Return the (x, y) coordinate for the center point of the cell that contains the specified text.  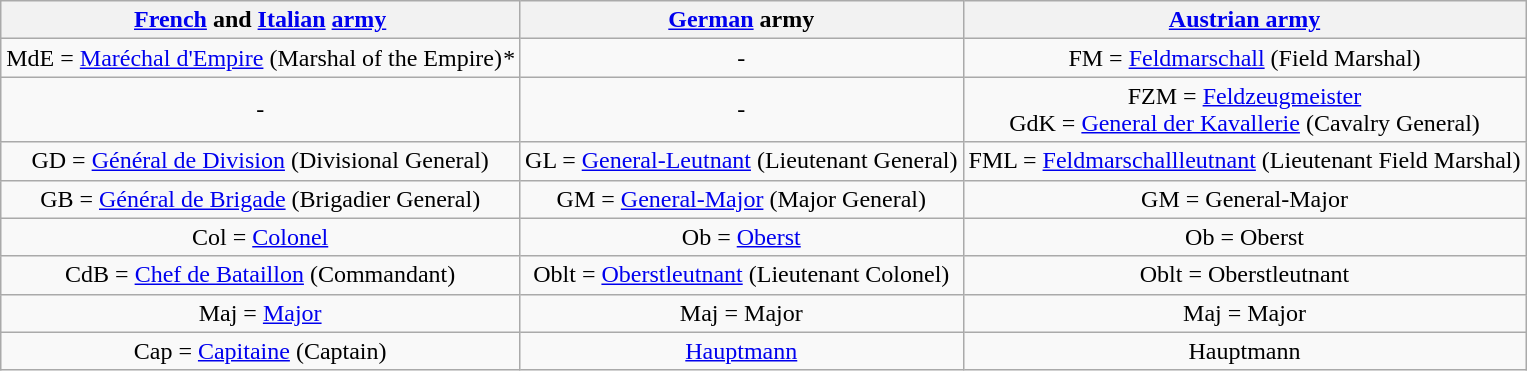
FML = Feldmarschallleutnant (Lieutenant Field Marshal) (1244, 161)
Oblt = Oberstleutnant (1244, 275)
CdB = Chef de Bataillon (Commandant) (260, 275)
FM = Feldmarschall (Field Marshal) (1244, 58)
FZM = Feldzeugmeister GdK = General der Kavallerie (Cavalry General) (1244, 110)
GB = Général de Brigade (Brigadier General) (260, 199)
German army (742, 20)
GL = General-Leutnant (Lieutenant General) (742, 161)
Col = Colonel (260, 237)
Austrian army (1244, 20)
MdE = Maréchal d'Empire (Marshal of the Empire)* (260, 58)
GD = Général de Division (Divisional General) (260, 161)
GM = General-Major (1244, 199)
Oblt = Oberstleutnant (Lieutenant Colonel) (742, 275)
French and Italian army (260, 20)
GM = General-Major (Major General) (742, 199)
Cap = Capitaine (Captain) (260, 351)
